Return the [x, y] coordinate for the center point of the cell that contains the specified text.  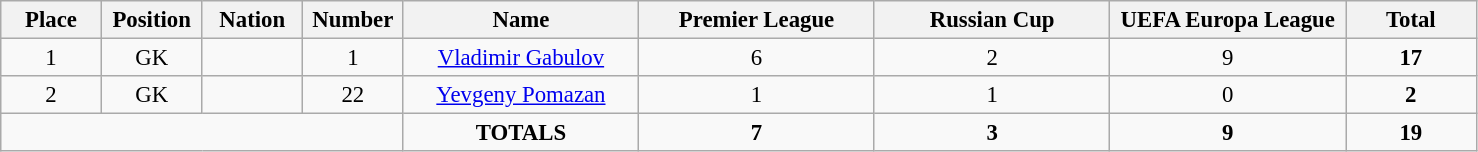
6 [757, 58]
Number [354, 20]
Position [152, 20]
3 [992, 133]
17 [1412, 58]
Vladimir Gabulov [521, 58]
0 [1228, 95]
Nation [252, 20]
19 [1412, 133]
Name [521, 20]
22 [354, 95]
7 [757, 133]
Place [52, 20]
Premier League [757, 20]
Russian Cup [992, 20]
Yevgeny Pomazan [521, 95]
TOTALS [521, 133]
UEFA Europa League [1228, 20]
Total [1412, 20]
